Pinpoint the cell where the given text exists, returning its (x, y) midpoint coordinate. 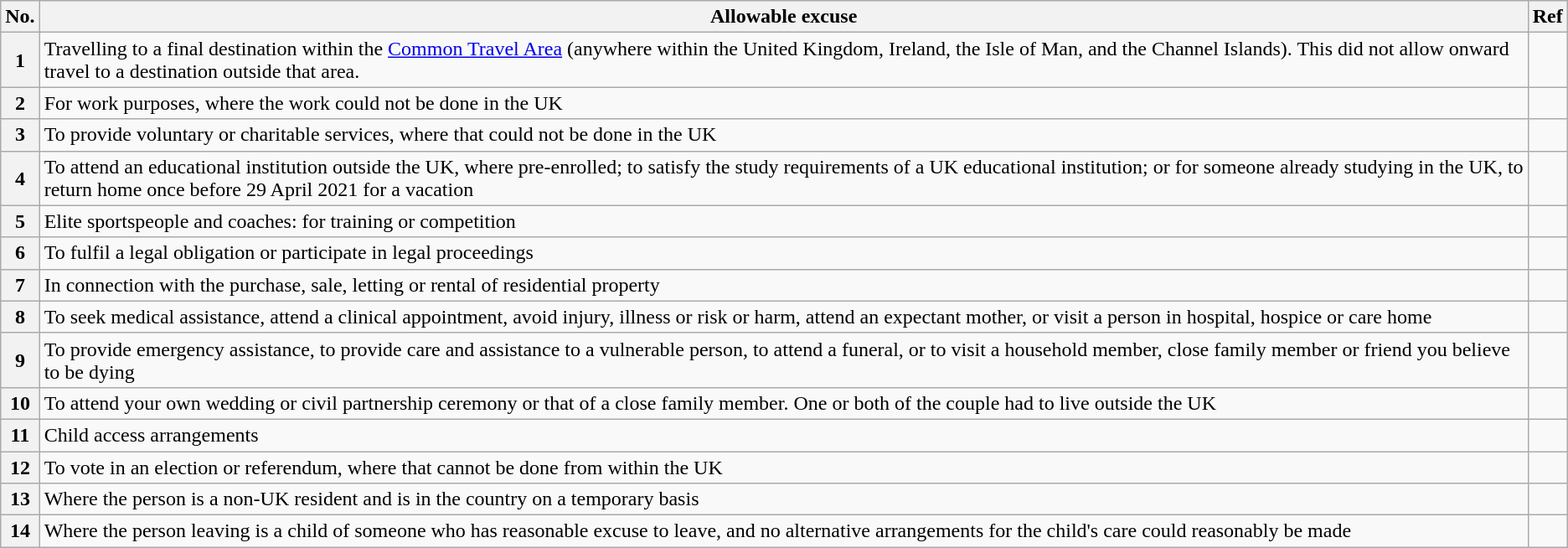
3 (20, 135)
2 (20, 103)
In connection with the purchase, sale, letting or rental of residential property (784, 285)
1 (20, 60)
8 (20, 317)
14 (20, 531)
Elite sportspeople and coaches: for training or competition (784, 221)
To provide voluntary or charitable services, where that could not be done in the UK (784, 135)
9 (20, 360)
To fulfil a legal obligation or participate in legal proceedings (784, 253)
No. (20, 17)
12 (20, 467)
10 (20, 403)
13 (20, 499)
7 (20, 285)
Where the person is a non-UK resident and is in the country on a temporary basis (784, 499)
11 (20, 435)
To vote in an election or referendum, where that cannot be done from within the UK (784, 467)
4 (20, 178)
To attend your own wedding or civil partnership ceremony or that of a close family member. One or both of the couple had to live outside the UK (784, 403)
Child access arrangements (784, 435)
5 (20, 221)
Ref (1548, 17)
For work purposes, where the work could not be done in the UK (784, 103)
Allowable excuse (784, 17)
6 (20, 253)
